Pinpoint the cell where the given text exists, returning its [x, y] midpoint coordinate. 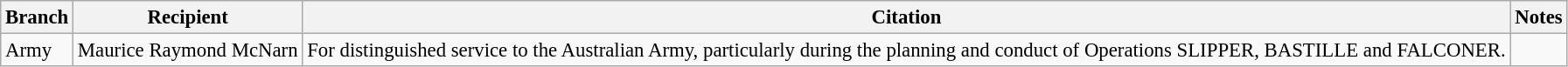
For distinguished service to the Australian Army, particularly during the planning and conduct of Operations SLIPPER, BASTILLE and FALCONER. [906, 50]
Army [37, 50]
Recipient [188, 17]
Branch [37, 17]
Citation [906, 17]
Notes [1539, 17]
Maurice Raymond McNarn [188, 50]
